Scan for the cell matching the given text and deliver its [x, y] coordinate at center. 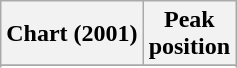
Chart (2001) [72, 34]
Peakposition [189, 34]
